Capture the cell that displays the provided text and extract its [x, y] central coordinate. 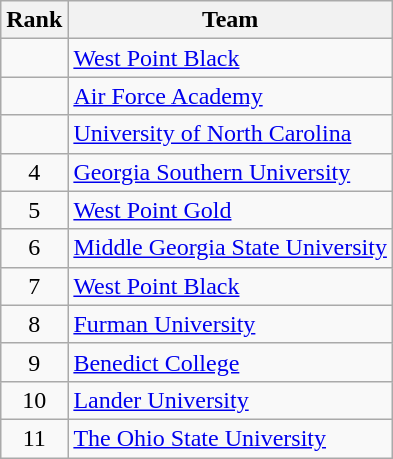
Middle Georgia State University [230, 248]
9 [34, 362]
University of North Carolina [230, 134]
11 [34, 438]
Rank [34, 20]
Team [230, 20]
7 [34, 286]
West Point Gold [230, 210]
5 [34, 210]
10 [34, 400]
4 [34, 172]
The Ohio State University [230, 438]
Furman University [230, 324]
Air Force Academy [230, 96]
Georgia Southern University [230, 172]
Lander University [230, 400]
6 [34, 248]
Benedict College [230, 362]
8 [34, 324]
